Identify which cell holds the provided text, then report its [X, Y] central coordinate. 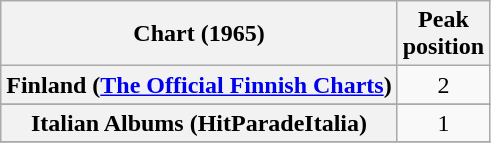
Italian Albums (HitParadeItalia) [199, 123]
2 [443, 85]
Chart (1965) [199, 34]
Finland (The Official Finnish Charts) [199, 85]
Peakposition [443, 34]
1 [443, 123]
